Capture the cell that displays the provided text and extract its (X, Y) central coordinate. 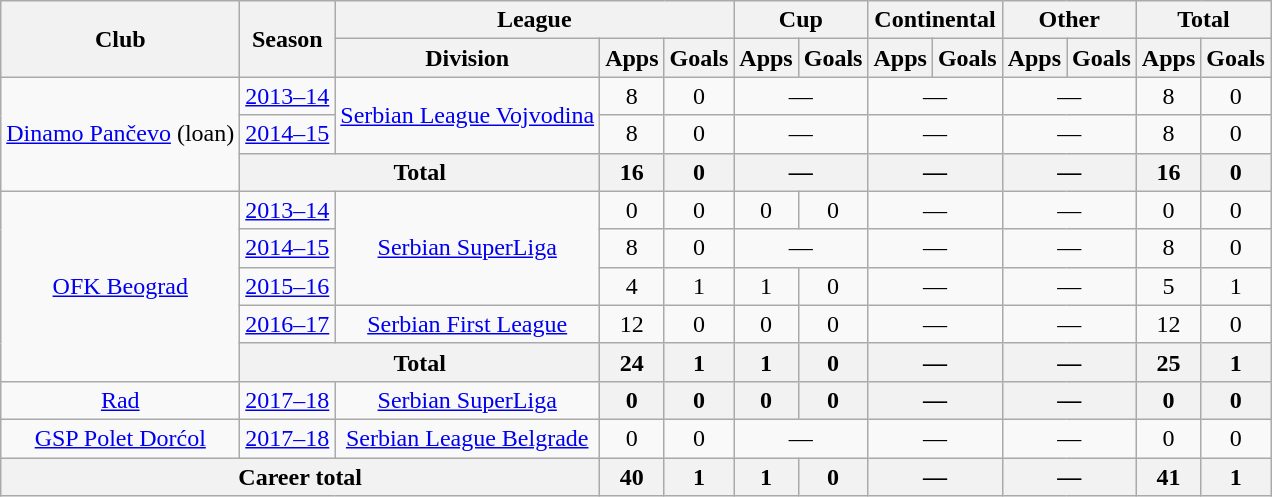
Club (120, 39)
4 (632, 286)
2015–16 (288, 286)
5 (1168, 286)
Serbian First League (468, 324)
24 (632, 362)
Other (1069, 20)
Season (288, 39)
Continental (935, 20)
Career total (300, 477)
40 (632, 477)
Serbian League Belgrade (468, 438)
2016–17 (288, 324)
Dinamo Pančevo (loan) (120, 134)
41 (1168, 477)
Division (468, 58)
League (534, 20)
Serbian League Vojvodina (468, 115)
OFK Beograd (120, 286)
25 (1168, 362)
GSP Polet Dorćol (120, 438)
Cup (801, 20)
Rad (120, 400)
